Find where the given text appears and provide that cell's center as [x, y] coordinate. 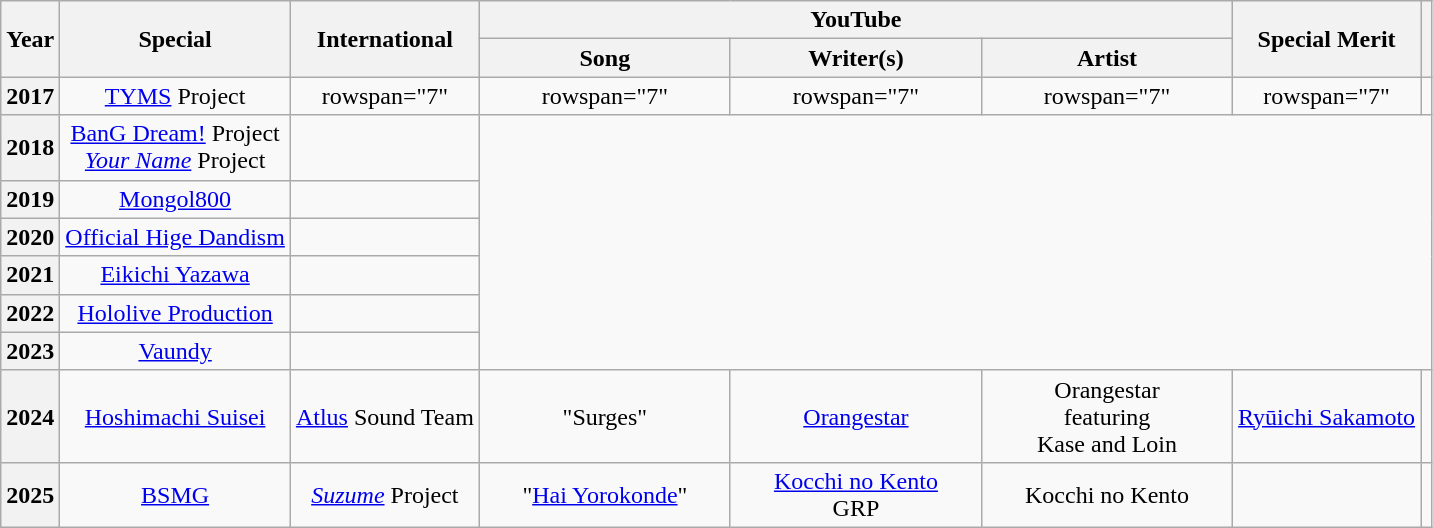
2017 [30, 96]
Writer(s) [856, 58]
2019 [30, 199]
"Surges" [604, 416]
Mongol800 [176, 199]
YouTube [856, 20]
Hololive Production [176, 313]
Orangestar [856, 416]
2024 [30, 416]
International [384, 39]
Kocchi no Kento [1106, 494]
Eikichi Yazawa [176, 275]
Official Hige Dandism [176, 237]
OrangestarfeaturingKase and Loin [1106, 416]
2023 [30, 351]
"Hai Yorokonde" [604, 494]
Special [176, 39]
Atlus Sound Team [384, 416]
Vaundy [176, 351]
Kocchi no KentoGRP [856, 494]
Song [604, 58]
Hoshimachi Suisei [176, 416]
BSMG [176, 494]
Ryūichi Sakamoto [1327, 416]
Suzume Project [384, 494]
BanG Dream! ProjectYour Name Project [176, 148]
2020 [30, 237]
2018 [30, 148]
2021 [30, 275]
Special Merit [1327, 39]
2025 [30, 494]
Artist [1106, 58]
Year [30, 39]
TYMS Project [176, 96]
2022 [30, 313]
